Return the (X, Y) coordinate for the center point of the cell that contains the specified text.  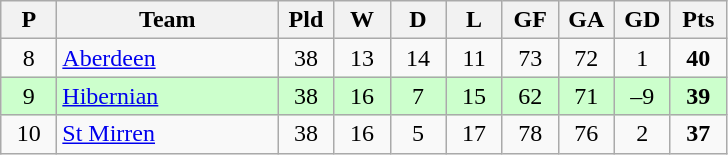
9 (29, 96)
14 (418, 58)
GA (586, 20)
17 (474, 134)
P (29, 20)
76 (586, 134)
73 (530, 58)
39 (698, 96)
40 (698, 58)
15 (474, 96)
11 (474, 58)
–9 (642, 96)
GD (642, 20)
L (474, 20)
W (362, 20)
1 (642, 58)
Hibernian (168, 96)
37 (698, 134)
Aberdeen (168, 58)
8 (29, 58)
62 (530, 96)
10 (29, 134)
Pld (306, 20)
78 (530, 134)
Team (168, 20)
7 (418, 96)
13 (362, 58)
GF (530, 20)
5 (418, 134)
St Mirren (168, 134)
Pts (698, 20)
71 (586, 96)
2 (642, 134)
72 (586, 58)
D (418, 20)
